Output the [X, Y] coordinate of the center of the cell containing the given text.  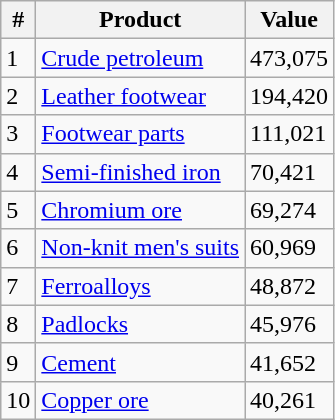
40,261 [290, 400]
7 [18, 286]
Semi-finished iron [140, 172]
Ferroalloys [140, 286]
111,021 [290, 134]
9 [18, 362]
Product [140, 20]
Non-knit men's suits [140, 248]
41,652 [290, 362]
Copper ore [140, 400]
473,075 [290, 58]
Leather footwear [140, 96]
Cement [140, 362]
3 [18, 134]
69,274 [290, 210]
5 [18, 210]
Footwear parts [140, 134]
45,976 [290, 324]
6 [18, 248]
48,872 [290, 286]
10 [18, 400]
# [18, 20]
194,420 [290, 96]
8 [18, 324]
Crude petroleum [140, 58]
Padlocks [140, 324]
1 [18, 58]
70,421 [290, 172]
Chromium ore [140, 210]
60,969 [290, 248]
2 [18, 96]
Value [290, 20]
4 [18, 172]
